Identify which cell holds the provided text, then report its [x, y] central coordinate. 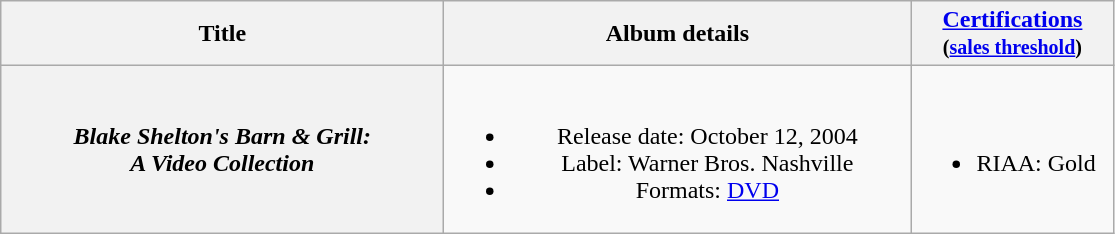
RIAA: Gold [1012, 150]
Release date: October 12, 2004Label: Warner Bros. NashvilleFormats: DVD [678, 150]
Album details [678, 34]
Certifications(sales threshold) [1012, 34]
Blake Shelton's Barn & Grill:A Video Collection [222, 150]
Title [222, 34]
